Output the (X, Y) coordinate of the center of the cell containing the given text.  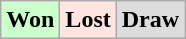
Won (30, 20)
Draw (150, 20)
Lost (88, 20)
